For the text-containing cell, return its midpoint in (x, y) coordinate format. 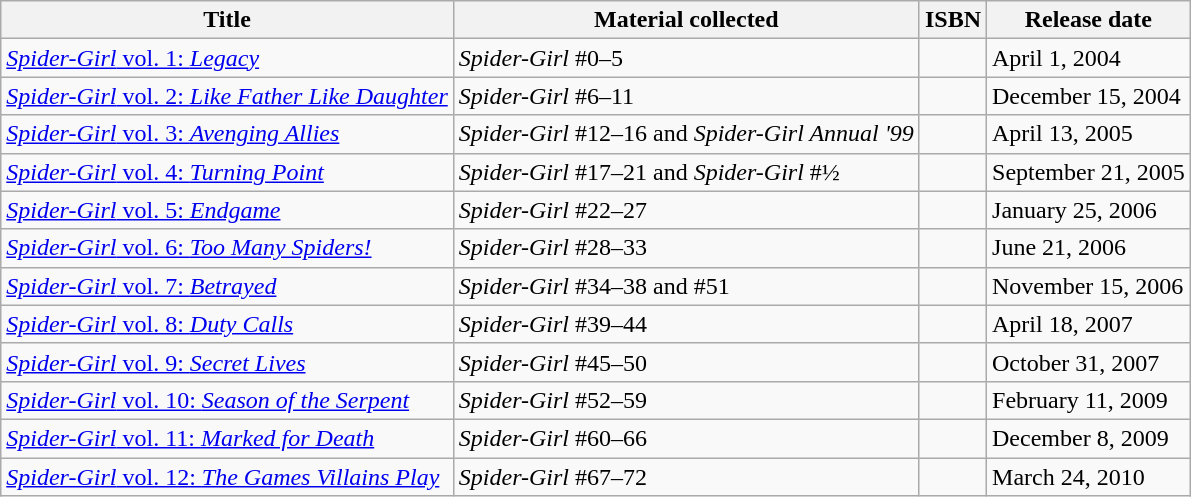
Spider-Girl #60–66 (686, 438)
Spider-Girl vol. 11: Marked for Death (228, 438)
April 18, 2007 (1089, 324)
September 21, 2005 (1089, 172)
Spider-Girl #45–50 (686, 362)
Spider-Girl vol. 3: Avenging Allies (228, 134)
Title (228, 20)
April 1, 2004 (1089, 58)
Spider-Girl #17–21 and Spider-Girl #½ (686, 172)
Spider-Girl vol. 7: Betrayed (228, 286)
Release date (1089, 20)
ISBN (952, 20)
Spider-Girl #22–27 (686, 210)
Spider-Girl vol. 1: Legacy (228, 58)
Spider-Girl vol. 5: Endgame (228, 210)
Spider-Girl #39–44 (686, 324)
Spider-Girl #34–38 and #51 (686, 286)
Spider-Girl vol. 10: Season of the Serpent (228, 400)
June 21, 2006 (1089, 248)
February 11, 2009 (1089, 400)
Spider-Girl #28–33 (686, 248)
Spider-Girl #0–5 (686, 58)
December 15, 2004 (1089, 96)
Spider-Girl #12–16 and Spider-Girl Annual '99 (686, 134)
November 15, 2006 (1089, 286)
Spider-Girl vol. 2: Like Father Like Daughter (228, 96)
Spider-Girl #6–11 (686, 96)
December 8, 2009 (1089, 438)
Spider-Girl vol. 6: Too Many Spiders! (228, 248)
Spider-Girl vol. 12: The Games Villains Play (228, 477)
Spider-Girl vol. 4: Turning Point (228, 172)
Spider-Girl #67–72 (686, 477)
Spider-Girl #52–59 (686, 400)
Material collected (686, 20)
March 24, 2010 (1089, 477)
October 31, 2007 (1089, 362)
January 25, 2006 (1089, 210)
Spider-Girl vol. 8: Duty Calls (228, 324)
Spider-Girl vol. 9: Secret Lives (228, 362)
April 13, 2005 (1089, 134)
